Pinpoint the cell where the given text exists, returning its (X, Y) midpoint coordinate. 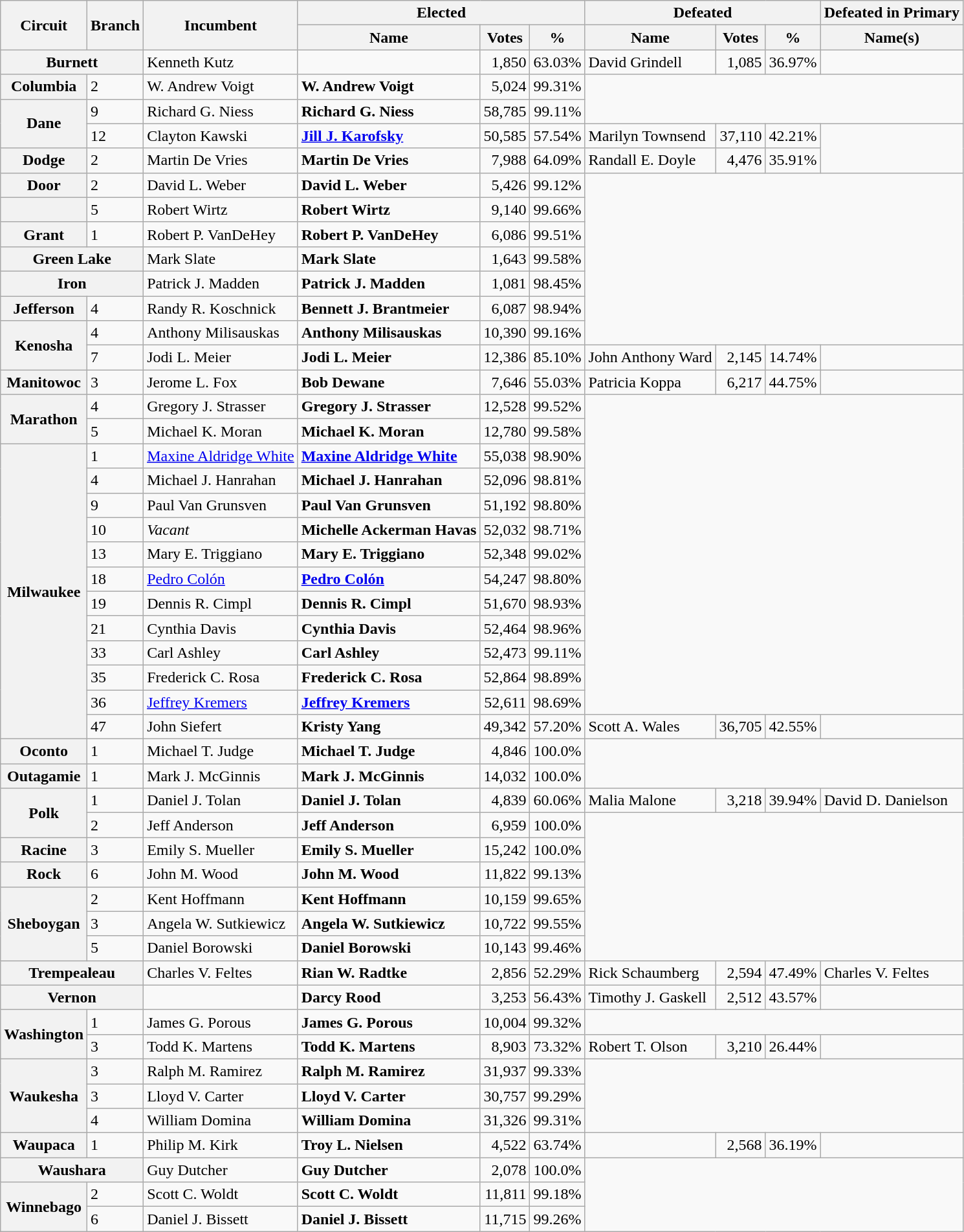
Name(s) (892, 38)
51,670 (505, 603)
98.71% (558, 530)
2,856 (505, 973)
David Grindell (650, 62)
Vernon (72, 997)
10,159 (505, 899)
52,348 (505, 554)
9,140 (505, 210)
21 (115, 628)
Winnebago (44, 1207)
13 (115, 554)
Darcy Rood (389, 997)
98.96% (558, 628)
Green Lake (72, 259)
Oconto (44, 751)
12,780 (505, 431)
33 (115, 653)
98.93% (558, 603)
19 (115, 603)
10,722 (505, 924)
12,386 (505, 358)
11,811 (505, 1194)
58,785 (505, 111)
56.43% (558, 997)
Randall E. Doyle (650, 160)
Bob Dewane (389, 382)
Troy L. Nielsen (389, 1145)
52,464 (505, 628)
99.33% (558, 1071)
2,512 (740, 997)
99.55% (558, 924)
6,087 (505, 308)
Malia Malone (650, 801)
Dane (44, 124)
4,846 (505, 751)
5,426 (505, 185)
1,081 (505, 283)
37,110 (740, 136)
47.49% (793, 973)
15,242 (505, 850)
7 (115, 358)
2,594 (740, 973)
John Siefert (221, 727)
52.29% (558, 973)
52,611 (505, 702)
85.10% (558, 358)
Dodge (44, 160)
55,038 (505, 456)
35.91% (793, 160)
73.32% (558, 1046)
10,390 (505, 333)
31,937 (505, 1071)
Rick Schaumberg (650, 973)
Jefferson (44, 308)
4,476 (740, 160)
99.02% (558, 554)
52,473 (505, 653)
52,864 (505, 677)
Kristy Yang (389, 727)
14.74% (793, 358)
6,217 (740, 382)
49,342 (505, 727)
36 (115, 702)
18 (115, 579)
Marathon (44, 419)
Trempealeau (72, 973)
Waushara (72, 1170)
Timothy J. Gaskell (650, 997)
Rock (44, 874)
Philip M. Kirk (221, 1145)
42.21% (793, 136)
Racine (44, 850)
99.18% (558, 1194)
98.89% (558, 677)
30,757 (505, 1096)
99.52% (558, 407)
98.45% (558, 283)
42.55% (793, 727)
1,643 (505, 259)
60.06% (558, 801)
98.69% (558, 702)
54,247 (505, 579)
Polk (44, 813)
43.57% (793, 997)
14,032 (505, 776)
99.12% (558, 185)
Outagamie (44, 776)
Randy R. Koschnick (221, 308)
11,715 (505, 1219)
Milwaukee (44, 591)
36.19% (793, 1145)
Kenosha (44, 345)
99.66% (558, 210)
4,522 (505, 1145)
6,086 (505, 234)
Jill J. Karofsky (389, 136)
Vacant (221, 530)
36.97% (793, 62)
Grant (44, 234)
99.26% (558, 1219)
98.90% (558, 456)
99.32% (558, 1022)
57.54% (558, 136)
4,839 (505, 801)
57.20% (558, 727)
39.94% (793, 801)
10,143 (505, 948)
7,988 (505, 160)
Sheboygan (44, 924)
50,585 (505, 136)
64.09% (558, 160)
99.65% (558, 899)
Incumbent (221, 25)
Bennett J. Brantmeier (389, 308)
Door (44, 185)
Elected (441, 13)
11,822 (505, 874)
2,568 (740, 1145)
6,959 (505, 825)
99.16% (558, 333)
Burnett (72, 62)
35 (115, 677)
Columbia (44, 87)
3,253 (505, 997)
12,528 (505, 407)
99.46% (558, 948)
63.74% (558, 1145)
Iron (72, 283)
Kenneth Kutz (221, 62)
47 (115, 727)
36,705 (740, 727)
52,032 (505, 530)
Manitowoc (44, 382)
John Anthony Ward (650, 358)
98.81% (558, 481)
Michelle Ackerman Havas (389, 530)
99.51% (558, 234)
99.13% (558, 874)
52,096 (505, 481)
1,085 (740, 62)
David D. Danielson (892, 801)
Marilyn Townsend (650, 136)
8,903 (505, 1046)
Washington (44, 1034)
2,078 (505, 1170)
5,024 (505, 87)
Defeated in Primary (892, 13)
Branch (115, 25)
3,218 (740, 801)
44.75% (793, 382)
31,326 (505, 1121)
Scott A. Wales (650, 727)
98.94% (558, 308)
Patricia Koppa (650, 382)
3,210 (740, 1046)
99.29% (558, 1096)
51,192 (505, 505)
Clayton Kawski (221, 136)
12 (115, 136)
55.03% (558, 382)
Circuit (44, 25)
10 (115, 530)
Defeated (703, 13)
7,646 (505, 382)
10,004 (505, 1022)
26.44% (793, 1046)
2,145 (740, 358)
63.03% (558, 62)
Jerome L. Fox (221, 382)
1,850 (505, 62)
Waukesha (44, 1096)
Robert T. Olson (650, 1046)
Rian W. Radtke (389, 973)
Waupaca (44, 1145)
